Locate the cell with the specified text and output its (x, y) center coordinate. 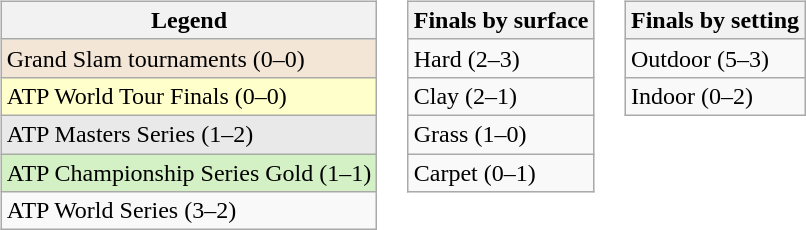
ATP World Series (3–2) (188, 211)
Outdoor (5–3) (714, 58)
ATP Masters Series (1–2) (188, 134)
Indoor (0–2) (714, 96)
Finals by surface (501, 20)
Grass (1–0) (501, 134)
Finals by setting (714, 20)
Legend (188, 20)
ATP World Tour Finals (0–0) (188, 96)
ATP Championship Series Gold (1–1) (188, 173)
Carpet (0–1) (501, 173)
Grand Slam tournaments (0–0) (188, 58)
Clay (2–1) (501, 96)
Hard (2–3) (501, 58)
